Extract the [x, y] coordinate from the center of the cell holding the provided text.  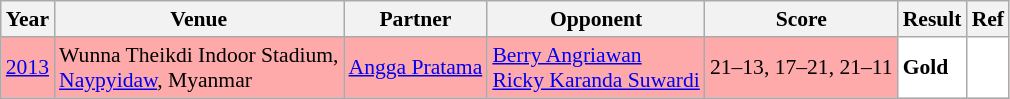
Ref [988, 19]
Opponent [596, 19]
21–13, 17–21, 21–11 [802, 68]
Score [802, 19]
Result [932, 19]
Partner [416, 19]
Venue [198, 19]
Wunna Theikdi Indoor Stadium,Naypyidaw, Myanmar [198, 68]
2013 [28, 68]
Gold [932, 68]
Berry Angriawan Ricky Karanda Suwardi [596, 68]
Angga Pratama [416, 68]
Year [28, 19]
